Return (x, y) of the center of cell containing provided text 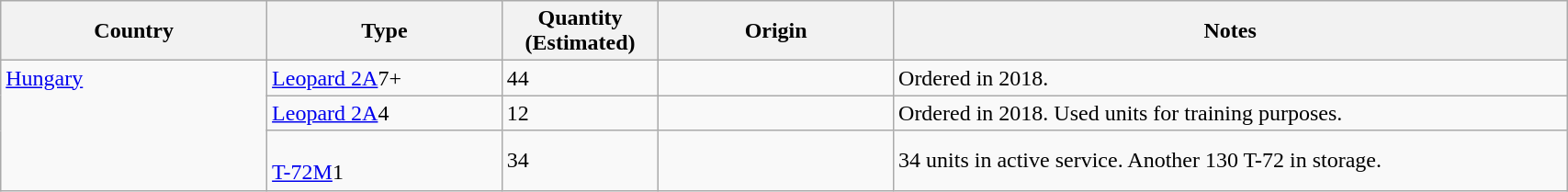
Ordered in 2018. Used units for training purposes. (1231, 113)
Type (385, 31)
Origin (776, 31)
44 (580, 78)
Notes (1231, 31)
Quantity (Estimated) (580, 31)
Leopard 2A7+ (385, 78)
Leopard 2A4 (385, 113)
Country (134, 31)
Hungary (134, 125)
34 units in active service. Another 130 T-72 in storage. (1231, 160)
T-72M1 (385, 160)
Ordered in 2018. (1231, 78)
34 (580, 160)
12 (580, 113)
